For the text-containing cell, return its midpoint in [X, Y] coordinate format. 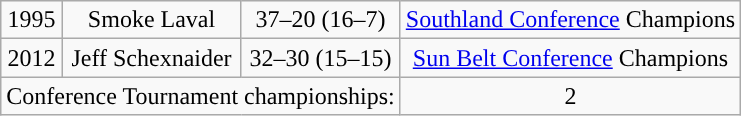
Sun Belt Conference Champions [570, 58]
2012 [32, 58]
Smoke Laval [151, 20]
Conference Tournament championships: [201, 96]
32–30 (15–15) [321, 58]
Jeff Schexnaider [151, 58]
37–20 (16–7) [321, 20]
2 [570, 96]
Southland Conference Champions [570, 20]
1995 [32, 20]
